Search for the cell housing the specified text and yield its [X, Y] center coordinate. 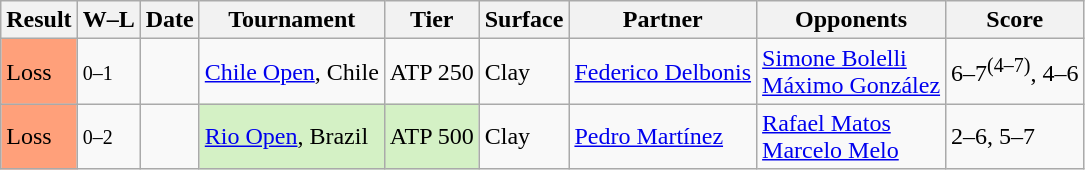
Federico Delbonis [663, 72]
Partner [663, 20]
Rafael Matos Marcelo Melo [852, 136]
Opponents [852, 20]
Score [1015, 20]
Result [39, 20]
Simone Bolelli Máximo González [852, 72]
0–2 [108, 136]
Pedro Martínez [663, 136]
Date [170, 20]
Tournament [292, 20]
Surface [524, 20]
ATP 500 [432, 136]
W–L [108, 20]
2–6, 5–7 [1015, 136]
0–1 [108, 72]
Chile Open, Chile [292, 72]
6–7(4–7), 4–6 [1015, 72]
ATP 250 [432, 72]
Tier [432, 20]
Rio Open, Brazil [292, 136]
